Capture the cell that displays the provided text and extract its (X, Y) central coordinate. 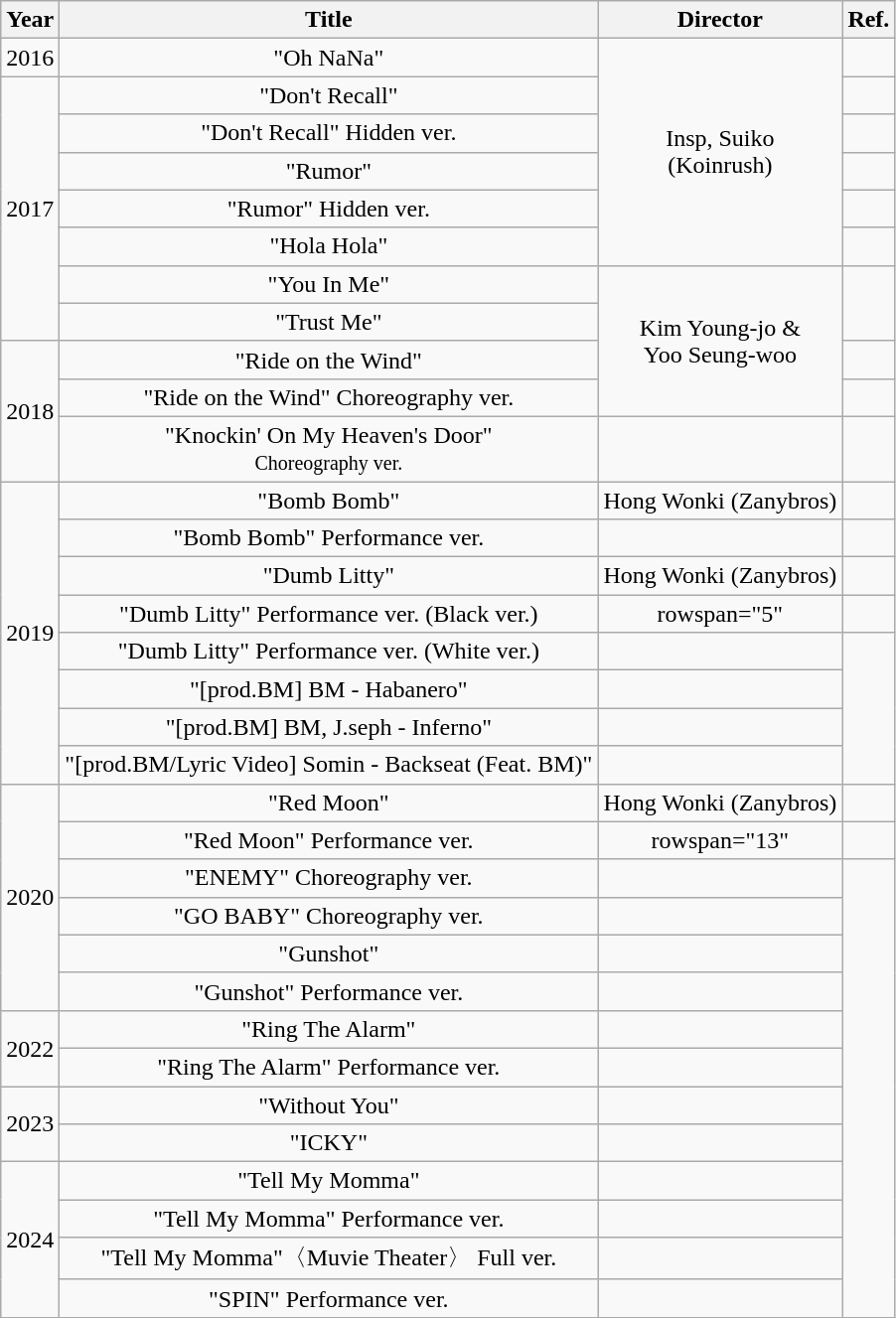
2017 (30, 209)
2018 (30, 411)
2023 (30, 1124)
"Gunshot" Performance ver. (329, 991)
rowspan="13" (720, 840)
"Knockin' On My Heaven's Door" Choreography ver. (329, 449)
"Hola Hola" (329, 246)
Insp, Suiko (Koinrush) (720, 152)
"Dumb Litty" Performance ver. (White ver.) (329, 652)
"[prod.BM] BM - Habanero" (329, 689)
"Don't Recall" (329, 95)
Title (329, 20)
"ENEMY" Choreography ver. (329, 878)
"Tell My Momma" Performance ver. (329, 1219)
2022 (30, 1048)
Director (720, 20)
"[prod.BM] BM, J.seph - Inferno" (329, 727)
"You In Me" (329, 284)
Year (30, 20)
"Ride on the Wind" (329, 360)
"Dumb Litty" (329, 576)
"SPIN" Performance ver. (329, 1298)
2024 (30, 1240)
"Bomb Bomb" Performance ver. (329, 538)
"Tell My Momma" (329, 1181)
"Don't Recall" Hidden ver. (329, 133)
"Bomb Bomb" (329, 500)
rowspan="5" (720, 614)
Ref. (868, 20)
"Gunshot" (329, 953)
"GO BABY" Choreography ver. (329, 916)
"[prod.BM/Lyric Video] Somin - Backseat (Feat. BM)" (329, 765)
Kim Young-jo & Yoo Seung-woo (720, 341)
"Ride on the Wind" Choreography ver. (329, 397)
"Red Moon" (329, 803)
"Ring The Alarm" Performance ver. (329, 1067)
"Red Moon" Performance ver. (329, 840)
"Without You" (329, 1105)
"Rumor" Hidden ver. (329, 209)
"Dumb Litty" Performance ver. (Black ver.) (329, 614)
2016 (30, 58)
"Oh NaNa" (329, 58)
"Tell My Momma"〈Muvie Theater〉 Full ver. (329, 1259)
2019 (30, 632)
"Trust Me" (329, 322)
"Ring The Alarm" (329, 1029)
"ICKY" (329, 1143)
"Rumor" (329, 171)
2020 (30, 897)
